Provide the (x, y) coordinate of the cell's center where the given text is located.  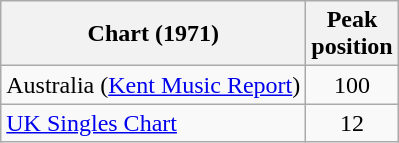
Chart (1971) (154, 34)
UK Singles Chart (154, 123)
100 (352, 85)
12 (352, 123)
Peakposition (352, 34)
Australia (Kent Music Report) (154, 85)
